Determine the [X, Y] coordinate at the center of the cell enclosing the given text.  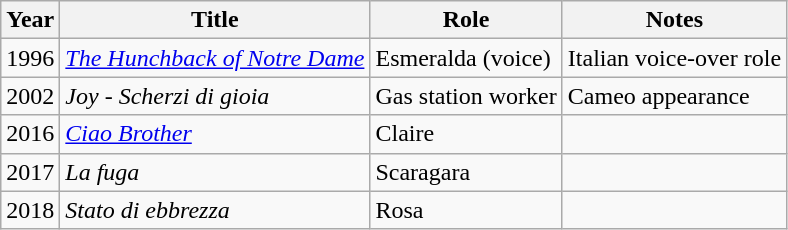
Joy - Scherzi di gioia [215, 96]
Claire [466, 134]
Rosa [466, 210]
Ciao Brother [215, 134]
Gas station worker [466, 96]
Notes [674, 20]
Esmeralda (voice) [466, 58]
2002 [30, 96]
Italian voice-over role [674, 58]
Role [466, 20]
Title [215, 20]
2018 [30, 210]
The Hunchback of Notre Dame [215, 58]
La fuga [215, 172]
1996 [30, 58]
2017 [30, 172]
Cameo appearance [674, 96]
2016 [30, 134]
Scaragara [466, 172]
Stato di ebbrezza [215, 210]
Year [30, 20]
